Detect which cell encompasses the target text, then output its [X, Y] center coordinate. 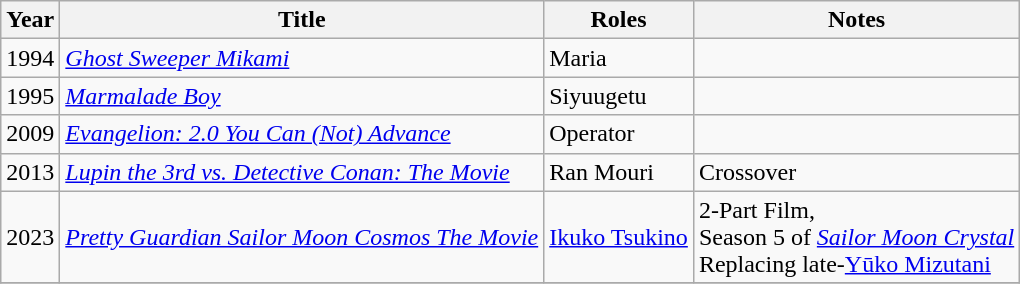
Evangelion: 2.0 You Can (Not) Advance [302, 134]
Operator [619, 134]
Ghost Sweeper Mikami [302, 58]
Notes [856, 20]
2023 [30, 237]
Ikuko Tsukino [619, 237]
Pretty Guardian Sailor Moon Cosmos The Movie [302, 237]
Crossover [856, 172]
Lupin the 3rd vs. Detective Conan: The Movie [302, 172]
1995 [30, 96]
2-Part Film,Season 5 of Sailor Moon Crystal Replacing late-Yūko Mizutani [856, 237]
Marmalade Boy [302, 96]
1994 [30, 58]
2013 [30, 172]
2009 [30, 134]
Maria [619, 58]
Title [302, 20]
Year [30, 20]
Siyuugetu [619, 96]
Roles [619, 20]
Ran Mouri [619, 172]
